Return the (X, Y) coordinate for the center point of the cell that contains the specified text.  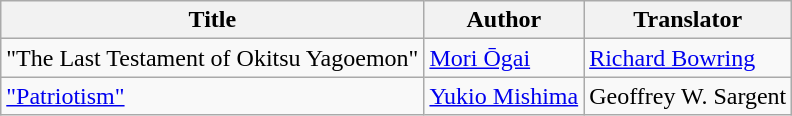
Title (212, 20)
"Patriotism" (212, 96)
"The Last Testament of Okitsu Yagoemon" (212, 58)
Geoffrey W. Sargent (688, 96)
Mori Ōgai (504, 58)
Richard Bowring (688, 58)
Translator (688, 20)
Author (504, 20)
Yukio Mishima (504, 96)
